Return the (x, y) coordinate for the center point of the cell that contains the specified text.  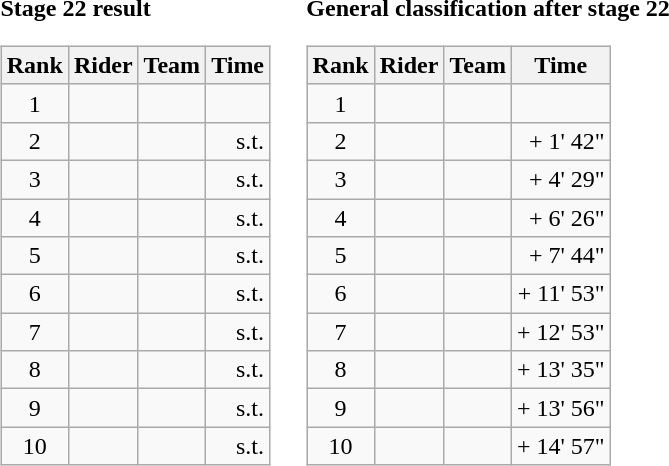
+ 7' 44" (560, 256)
+ 12' 53" (560, 332)
+ 13' 56" (560, 408)
+ 6' 26" (560, 217)
+ 14' 57" (560, 446)
+ 13' 35" (560, 370)
+ 11' 53" (560, 294)
+ 4' 29" (560, 179)
+ 1' 42" (560, 141)
